Capture the cell that displays the provided text and extract its [x, y] central coordinate. 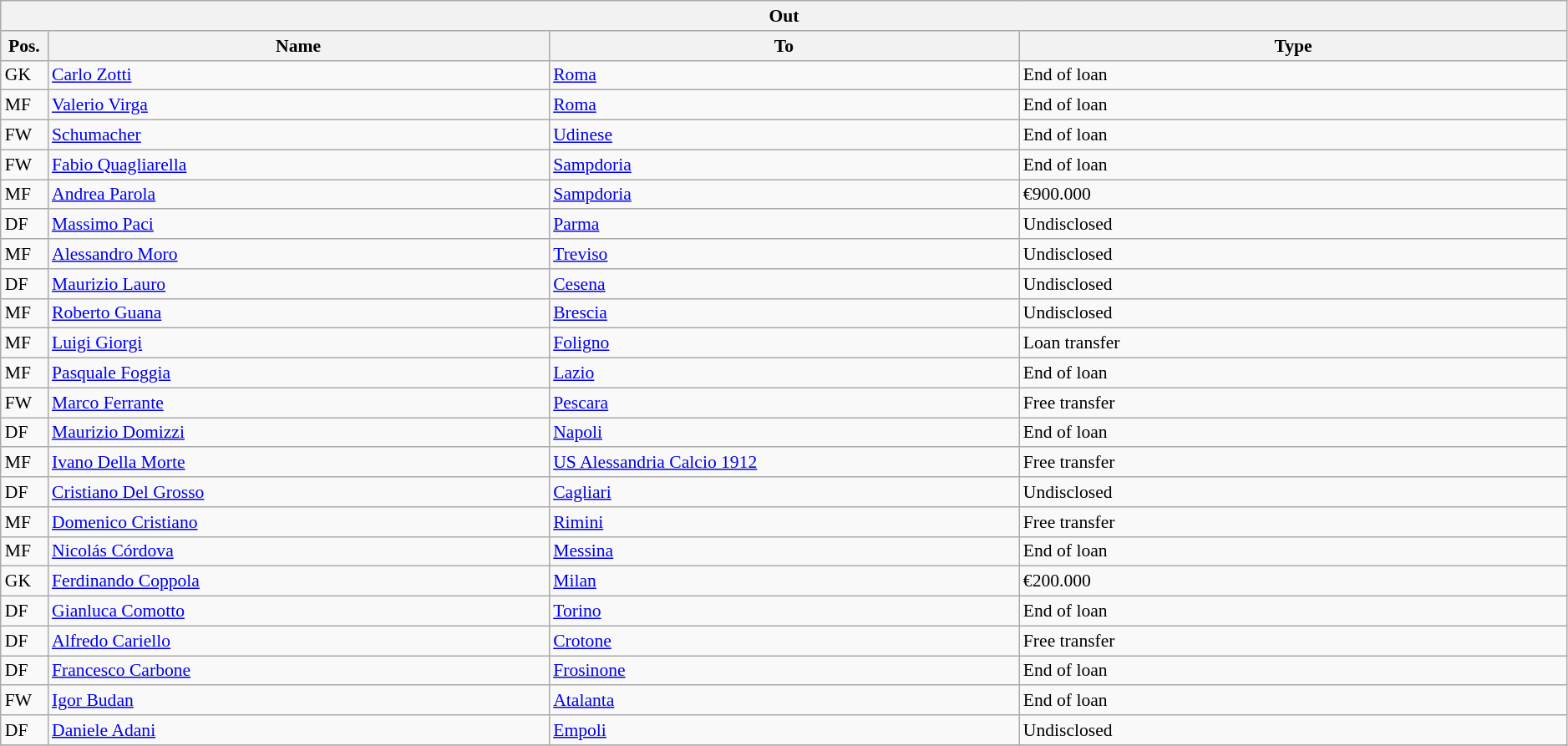
Milan [784, 581]
Cristiano Del Grosso [298, 492]
Rimini [784, 522]
Carlo Zotti [298, 75]
Out [784, 16]
Fabio Quagliarella [298, 165]
Valerio Virga [298, 105]
Alessandro Moro [298, 254]
Ivano Della Morte [298, 463]
Pos. [24, 46]
Cagliari [784, 492]
Andrea Parola [298, 195]
Pasquale Foggia [298, 373]
Ferdinando Coppola [298, 581]
€200.000 [1293, 581]
Cesena [784, 284]
Maurizio Lauro [298, 284]
Type [1293, 46]
Parma [784, 225]
US Alessandria Calcio 1912 [784, 463]
Napoli [784, 433]
Foligno [784, 343]
Igor Budan [298, 701]
Daniele Adani [298, 730]
Torino [784, 612]
Francesco Carbone [298, 671]
Maurizio Domizzi [298, 433]
To [784, 46]
Crotone [784, 641]
Messina [784, 551]
Name [298, 46]
Atalanta [784, 701]
Udinese [784, 135]
Roberto Guana [298, 313]
€900.000 [1293, 195]
Pescara [784, 403]
Brescia [784, 313]
Empoli [784, 730]
Lazio [784, 373]
Marco Ferrante [298, 403]
Treviso [784, 254]
Domenico Cristiano [298, 522]
Luigi Giorgi [298, 343]
Massimo Paci [298, 225]
Gianluca Comotto [298, 612]
Schumacher [298, 135]
Alfredo Cariello [298, 641]
Nicolás Córdova [298, 551]
Frosinone [784, 671]
Loan transfer [1293, 343]
